Scan for the cell matching the given text and deliver its (X, Y) coordinate at center. 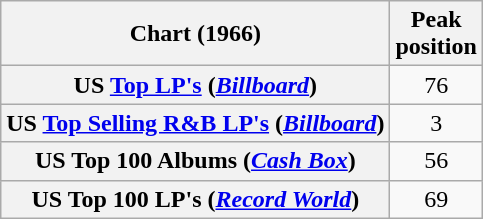
US Top 100 Albums (Cash Box) (196, 161)
56 (436, 161)
3 (436, 123)
US Top LP's (Billboard) (196, 85)
76 (436, 85)
US Top 100 LP's (Record World) (196, 199)
Chart (1966) (196, 34)
Peakposition (436, 34)
US Top Selling R&B LP's (Billboard) (196, 123)
69 (436, 199)
